Capture the cell that displays the provided text and extract its [X, Y] central coordinate. 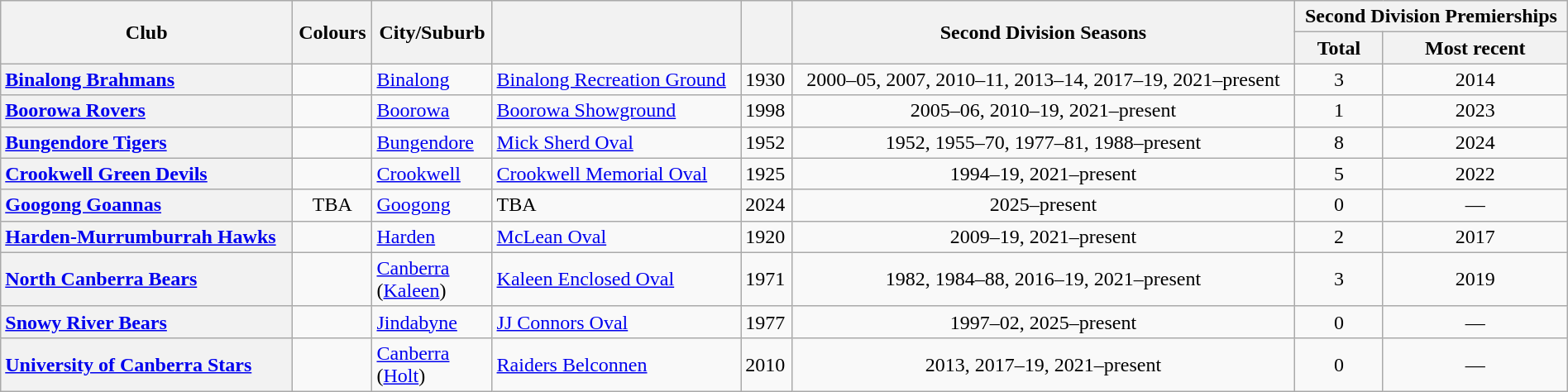
University of Canberra Stars [147, 364]
Canberra(Holt) [432, 364]
Crookwell [432, 174]
Jindabyne [432, 322]
2023 [1475, 111]
JJ Connors Oval [617, 322]
1930 [767, 79]
Total [1340, 48]
2019 [1475, 280]
Colours [332, 32]
1997–02, 2025–present [1043, 322]
2 [1340, 237]
Club [147, 32]
1994–19, 2021–present [1043, 174]
1920 [767, 237]
1982, 1984–88, 2016–19, 2021–present [1043, 280]
Googong Goannas [147, 205]
2005–06, 2010–19, 2021–present [1043, 111]
1977 [767, 322]
City/Suburb [432, 32]
North Canberra Bears [147, 280]
1971 [767, 280]
1952, 1955–70, 1977–81, 1988–present [1043, 142]
1998 [767, 111]
2017 [1475, 237]
8 [1340, 142]
1925 [767, 174]
Googong [432, 205]
1952 [767, 142]
Raiders Belconnen [617, 364]
Mick Sherd Oval [617, 142]
2000–05, 2007, 2010–11, 2013–14, 2017–19, 2021–present [1043, 79]
2009–19, 2021–present [1043, 237]
Canberra(Kaleen) [432, 280]
Binalong Brahmans [147, 79]
Harden-Murrumburrah Hawks [147, 237]
Boorowa Rovers [147, 111]
2013, 2017–19, 2021–present [1043, 364]
Crookwell Memorial Oval [617, 174]
Binalong Recreation Ground [617, 79]
Snowy River Bears [147, 322]
Most recent [1475, 48]
Crookwell Green Devils [147, 174]
1 [1340, 111]
2014 [1475, 79]
Second Division Seasons [1043, 32]
2025–present [1043, 205]
5 [1340, 174]
Kaleen Enclosed Oval [617, 280]
2010 [767, 364]
McLean Oval [617, 237]
2022 [1475, 174]
Binalong [432, 79]
Boorowa Showground [617, 111]
Harden [432, 237]
Bungendore Tigers [147, 142]
Boorowa [432, 111]
Second Division Premierships [1432, 17]
Bungendore [432, 142]
